Scan for the cell matching the given text and deliver its (x, y) coordinate at center. 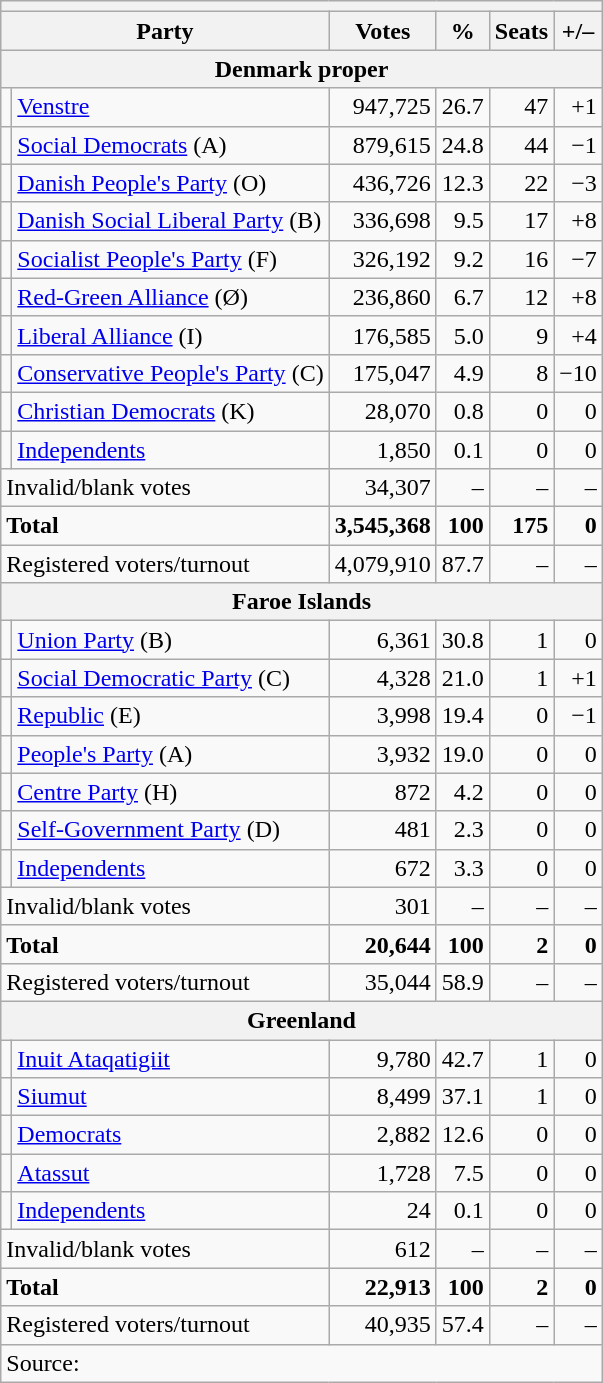
21.0 (462, 678)
Party (165, 31)
12 (521, 297)
6.7 (462, 297)
17 (521, 221)
Votes (382, 31)
326,192 (382, 259)
672 (382, 868)
35,044 (382, 982)
3,932 (382, 754)
Venstre (170, 107)
481 (382, 830)
Red-Green Alliance (Ø) (170, 297)
4,328 (382, 678)
9.2 (462, 259)
Danish Social Liberal Party (B) (170, 221)
612 (382, 1249)
Denmark proper (302, 69)
236,860 (382, 297)
4,079,910 (382, 564)
Republic (E) (170, 716)
175,047 (382, 373)
37.1 (462, 1097)
947,725 (382, 107)
12.3 (462, 183)
879,615 (382, 145)
Socialist People's Party (F) (170, 259)
30.8 (462, 640)
Democrats (170, 1135)
4.2 (462, 792)
% (462, 31)
22 (521, 183)
16 (521, 259)
+4 (578, 335)
Source: (302, 1363)
175 (521, 526)
Greenland (302, 1020)
24.8 (462, 145)
6,361 (382, 640)
People's Party (A) (170, 754)
Danish People's Party (O) (170, 183)
3.3 (462, 868)
42.7 (462, 1059)
Social Democrats (A) (170, 145)
872 (382, 792)
58.9 (462, 982)
1,728 (382, 1173)
+/– (578, 31)
Self-Government Party (D) (170, 830)
Liberal Alliance (I) (170, 335)
Centre Party (H) (170, 792)
3,998 (382, 716)
5.0 (462, 335)
9,780 (382, 1059)
Atassut (170, 1173)
Christian Democrats (K) (170, 411)
24 (382, 1211)
176,585 (382, 335)
44 (521, 145)
40,935 (382, 1325)
57.4 (462, 1325)
1,850 (382, 449)
Inuit Ataqatigiit (170, 1059)
19.0 (462, 754)
Social Democratic Party (C) (170, 678)
8,499 (382, 1097)
Conservative People's Party (C) (170, 373)
34,307 (382, 488)
22,913 (382, 1287)
26.7 (462, 107)
9.5 (462, 221)
−3 (578, 183)
2,882 (382, 1135)
8 (521, 373)
Faroe Islands (302, 602)
19.4 (462, 716)
28,070 (382, 411)
−7 (578, 259)
3,545,368 (382, 526)
47 (521, 107)
20,644 (382, 944)
301 (382, 906)
2.3 (462, 830)
4.9 (462, 373)
436,726 (382, 183)
Union Party (B) (170, 640)
9 (521, 335)
Siumut (170, 1097)
336,698 (382, 221)
0.8 (462, 411)
7.5 (462, 1173)
87.7 (462, 564)
−10 (578, 373)
12.6 (462, 1135)
Seats (521, 31)
